Provide the (x, y) coordinate of the cell's center where the given text is located.  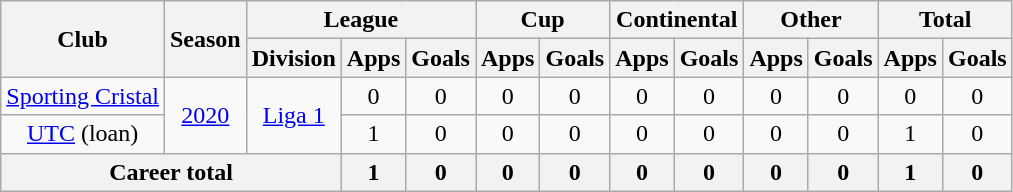
Continental (677, 20)
Cup (543, 20)
Other (811, 20)
Division (294, 58)
2020 (205, 115)
UTC (loan) (83, 134)
Career total (172, 172)
Liga 1 (294, 115)
Sporting Cristal (83, 96)
Total (945, 20)
League (360, 20)
Club (83, 39)
Season (205, 39)
